Scan for the cell matching the given text and deliver its (x, y) coordinate at center. 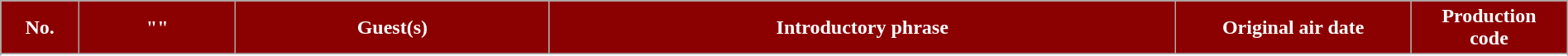
Original air date (1293, 28)
Production code (1489, 28)
"" (157, 28)
Introductory phrase (863, 28)
Guest(s) (392, 28)
No. (40, 28)
